Determine the [X, Y] coordinate at the center of the cell enclosing the given text.  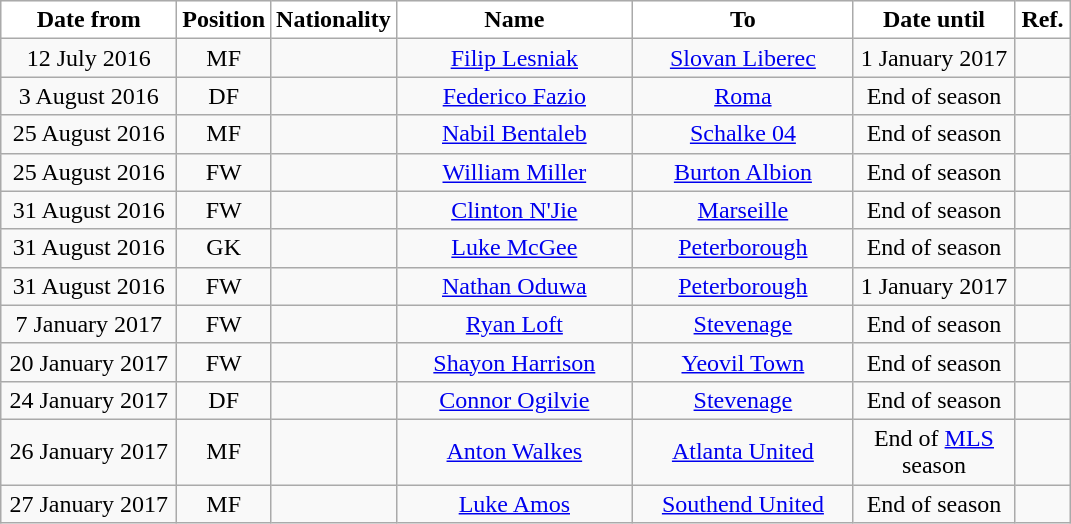
12 July 2016 [89, 58]
24 January 2017 [89, 400]
Marseille [742, 210]
William Miller [514, 172]
Schalke 04 [742, 134]
Anton Walkes [514, 452]
Luke McGee [514, 248]
20 January 2017 [89, 362]
Position [224, 20]
3 August 2016 [89, 96]
Clinton N'Jie [514, 210]
Ryan Loft [514, 324]
Southend United [742, 503]
27 January 2017 [89, 503]
Date until [934, 20]
26 January 2017 [89, 452]
To [742, 20]
Roma [742, 96]
Atlanta United [742, 452]
7 January 2017 [89, 324]
GK [224, 248]
Date from [89, 20]
Ref. [1042, 20]
End of MLS season [934, 452]
Luke Amos [514, 503]
Yeovil Town [742, 362]
Filip Lesniak [514, 58]
Nathan Oduwa [514, 286]
Connor Ogilvie [514, 400]
Federico Fazio [514, 96]
Nationality [334, 20]
Slovan Liberec [742, 58]
Name [514, 20]
Burton Albion [742, 172]
Shayon Harrison [514, 362]
Nabil Bentaleb [514, 134]
